From the cell containing the given text, extract its center point as [x, y] coordinate. 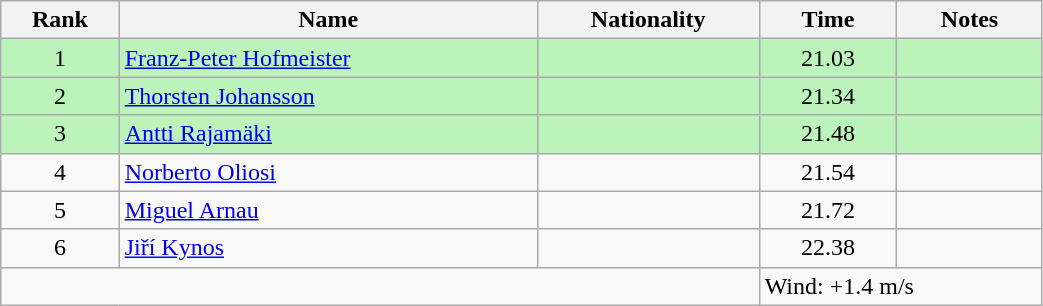
21.72 [828, 210]
4 [60, 172]
3 [60, 134]
Jiří Kynos [328, 248]
1 [60, 58]
Nationality [648, 20]
Miguel Arnau [328, 210]
Name [328, 20]
5 [60, 210]
Rank [60, 20]
21.03 [828, 58]
Antti Rajamäki [328, 134]
Notes [970, 20]
21.54 [828, 172]
22.38 [828, 248]
2 [60, 96]
21.48 [828, 134]
Wind: +1.4 m/s [900, 286]
6 [60, 248]
Thorsten Johansson [328, 96]
Norberto Oliosi [328, 172]
Time [828, 20]
Franz-Peter Hofmeister [328, 58]
21.34 [828, 96]
